Extract the (x, y) coordinate from the center of the cell holding the provided text.  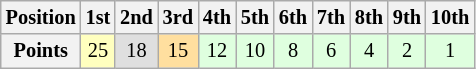
18 (136, 51)
5th (255, 17)
6th (293, 17)
3rd (178, 17)
12 (217, 51)
7th (331, 17)
4th (217, 17)
8 (293, 51)
10th (450, 17)
25 (98, 51)
1st (98, 17)
9th (407, 17)
4 (369, 51)
Points (41, 51)
6 (331, 51)
1 (450, 51)
8th (369, 17)
2 (407, 51)
15 (178, 51)
Position (41, 17)
2nd (136, 17)
10 (255, 51)
